Output the (X, Y) coordinate of the center of the cell containing the given text.  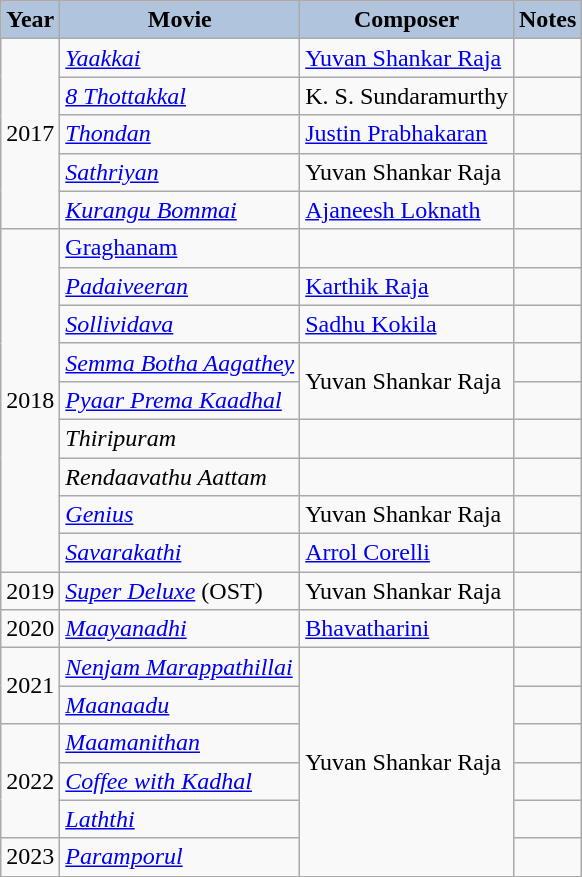
Savarakathi (180, 553)
Kurangu Bommai (180, 210)
2022 (30, 781)
2017 (30, 134)
Padaiveeran (180, 286)
Graghanam (180, 248)
Bhavatharini (407, 629)
Thiripuram (180, 438)
Nenjam Marappathillai (180, 667)
Sollividava (180, 324)
Notes (547, 20)
Yaakkai (180, 58)
Sadhu Kokila (407, 324)
K. S. Sundaramurthy (407, 96)
Super Deluxe (OST) (180, 591)
Genius (180, 515)
Maayanadhi (180, 629)
Movie (180, 20)
Laththi (180, 819)
Semma Botha Aagathey (180, 362)
2023 (30, 857)
Justin Prabhakaran (407, 134)
Year (30, 20)
Composer (407, 20)
Maamanithan (180, 743)
2018 (30, 400)
Ajaneesh Loknath (407, 210)
2021 (30, 686)
Pyaar Prema Kaadhal (180, 400)
Coffee with Kadhal (180, 781)
Arrol Corelli (407, 553)
2019 (30, 591)
Maanaadu (180, 705)
Thondan (180, 134)
Sathriyan (180, 172)
Rendaavathu Aattam (180, 477)
2020 (30, 629)
Paramporul (180, 857)
8 Thottakkal (180, 96)
Karthik Raja (407, 286)
